Determine the [x, y] coordinate at the center of the cell enclosing the given text.  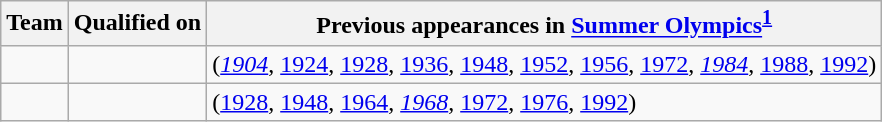
Previous appearances in Summer Olympics1 [544, 24]
Team [35, 24]
Qualified on [137, 24]
(1904, 1924, 1928, 1936, 1948, 1952, 1956, 1972, 1984, 1988, 1992) [544, 64]
(1928, 1948, 1964, 1968, 1972, 1976, 1992) [544, 102]
